Identify which cell holds the provided text, then report its (x, y) central coordinate. 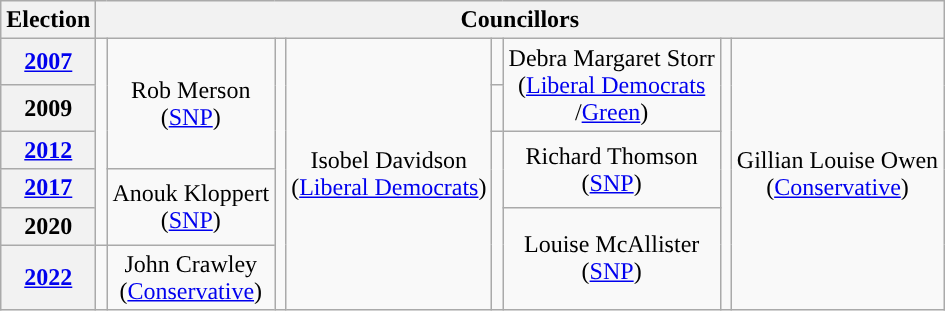
Louise McAllister(SNP) (612, 258)
Councillors (520, 20)
Isobel Davidson(Liberal Democrats) (389, 174)
Rob Merson(SNP) (191, 104)
2020 (48, 226)
Richard Thomson(SNP) (612, 169)
Gillian Louise Owen(Conservative) (837, 174)
Anouk Kloppert(SNP) (191, 207)
2007 (48, 62)
2009 (48, 108)
2022 (48, 278)
John Crawley(Conservative) (191, 278)
Election (48, 20)
2017 (48, 188)
Debra Margaret Storr(Liberal Democrats/Green) (612, 85)
2012 (48, 150)
